From the cell containing the given text, extract its center point as [x, y] coordinate. 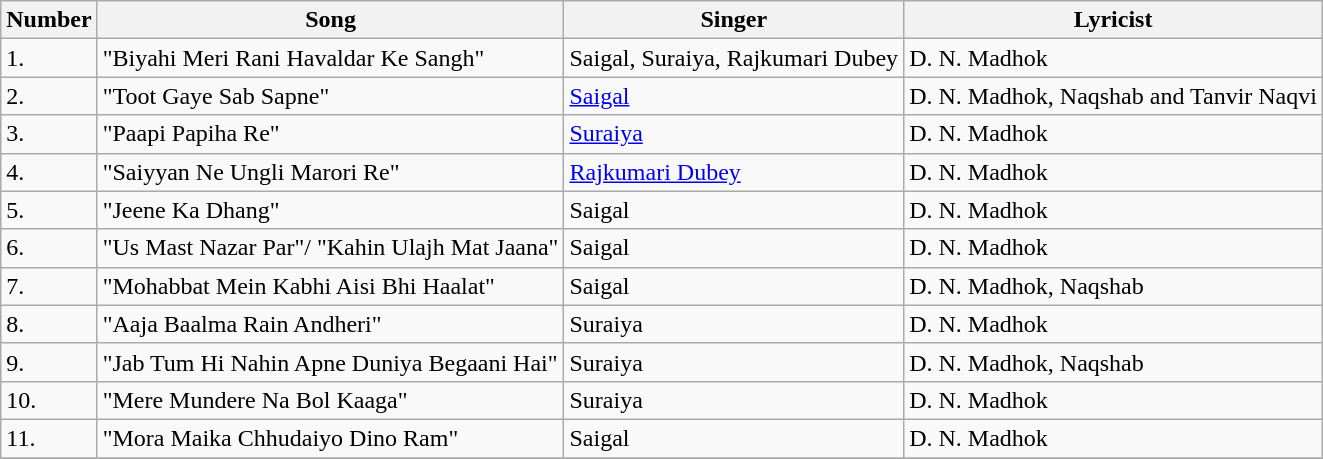
Singer [734, 20]
5. [49, 210]
Lyricist [1114, 20]
"Us Mast Nazar Par"/ "Kahin Ulajh Mat Jaana" [330, 248]
Saigal, Suraiya, Rajkumari Dubey [734, 58]
1. [49, 58]
"Biyahi Meri Rani Havaldar Ke Sangh" [330, 58]
2. [49, 96]
4. [49, 172]
7. [49, 286]
"Mere Mundere Na Bol Kaaga" [330, 400]
9. [49, 362]
Song [330, 20]
"Paapi Papiha Re" [330, 134]
3. [49, 134]
6. [49, 248]
11. [49, 438]
10. [49, 400]
"Mohabbat Mein Kabhi Aisi Bhi Haalat" [330, 286]
"Mora Maika Chhudaiyo Dino Ram" [330, 438]
"Jeene Ka Dhang" [330, 210]
8. [49, 324]
"Toot Gaye Sab Sapne" [330, 96]
"Aaja Baalma Rain Andheri" [330, 324]
"Jab Tum Hi Nahin Apne Duniya Begaani Hai" [330, 362]
"Saiyyan Ne Ungli Marori Re" [330, 172]
Number [49, 20]
Rajkumari Dubey [734, 172]
D. N. Madhok, Naqshab and Tanvir Naqvi [1114, 96]
